Return [x, y] of the center of cell containing provided text 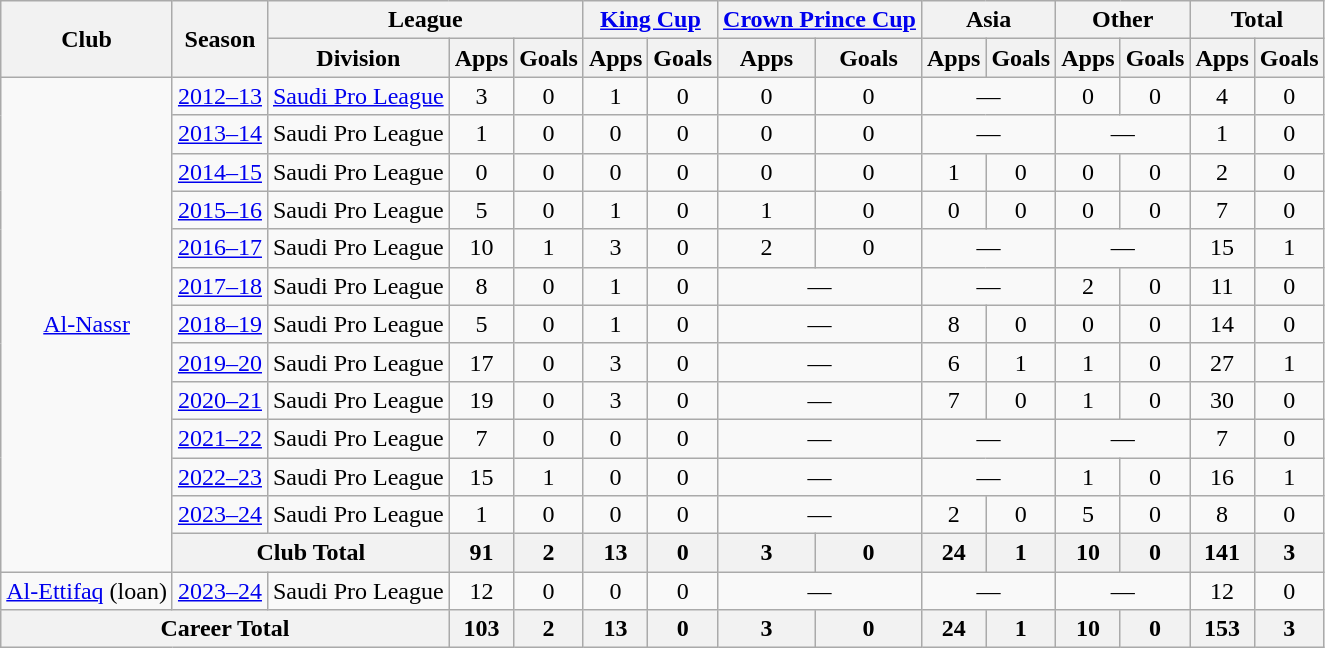
2013–14 [220, 134]
Career Total [225, 629]
153 [1222, 629]
2018–19 [220, 324]
91 [481, 553]
19 [481, 400]
2017–18 [220, 286]
League [425, 20]
103 [481, 629]
2012–13 [220, 96]
Club [87, 39]
2014–15 [220, 172]
2020–21 [220, 400]
27 [1222, 362]
141 [1222, 553]
16 [1222, 477]
Asia [988, 20]
2022–23 [220, 477]
6 [953, 362]
Other [1123, 20]
2015–16 [220, 210]
Division [358, 58]
30 [1222, 400]
Crown Prince Cup [820, 20]
4 [1222, 96]
Season [220, 39]
Total [1257, 20]
Al-Ettifaq (loan) [87, 591]
2019–20 [220, 362]
17 [481, 362]
14 [1222, 324]
2021–22 [220, 438]
King Cup [650, 20]
Al-Nassr [87, 324]
2016–17 [220, 248]
11 [1222, 286]
Club Total [310, 553]
